Find where the given text appears and provide that cell's center as (x, y) coordinate. 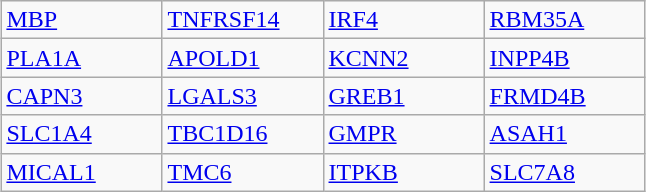
SLC7A8 (564, 172)
MICAL1 (82, 172)
TMC6 (242, 172)
GMPR (404, 134)
CAPN3 (82, 96)
SLC1A4 (82, 134)
ITPKB (404, 172)
INPP4B (564, 58)
ASAH1 (564, 134)
MBP (82, 20)
LGALS3 (242, 96)
APOLD1 (242, 58)
PLA1A (82, 58)
KCNN2 (404, 58)
GREB1 (404, 96)
TNFRSF14 (242, 20)
FRMD4B (564, 96)
TBC1D16 (242, 134)
RBM35A (564, 20)
IRF4 (404, 20)
